Return (X, Y) of the center of cell containing provided text 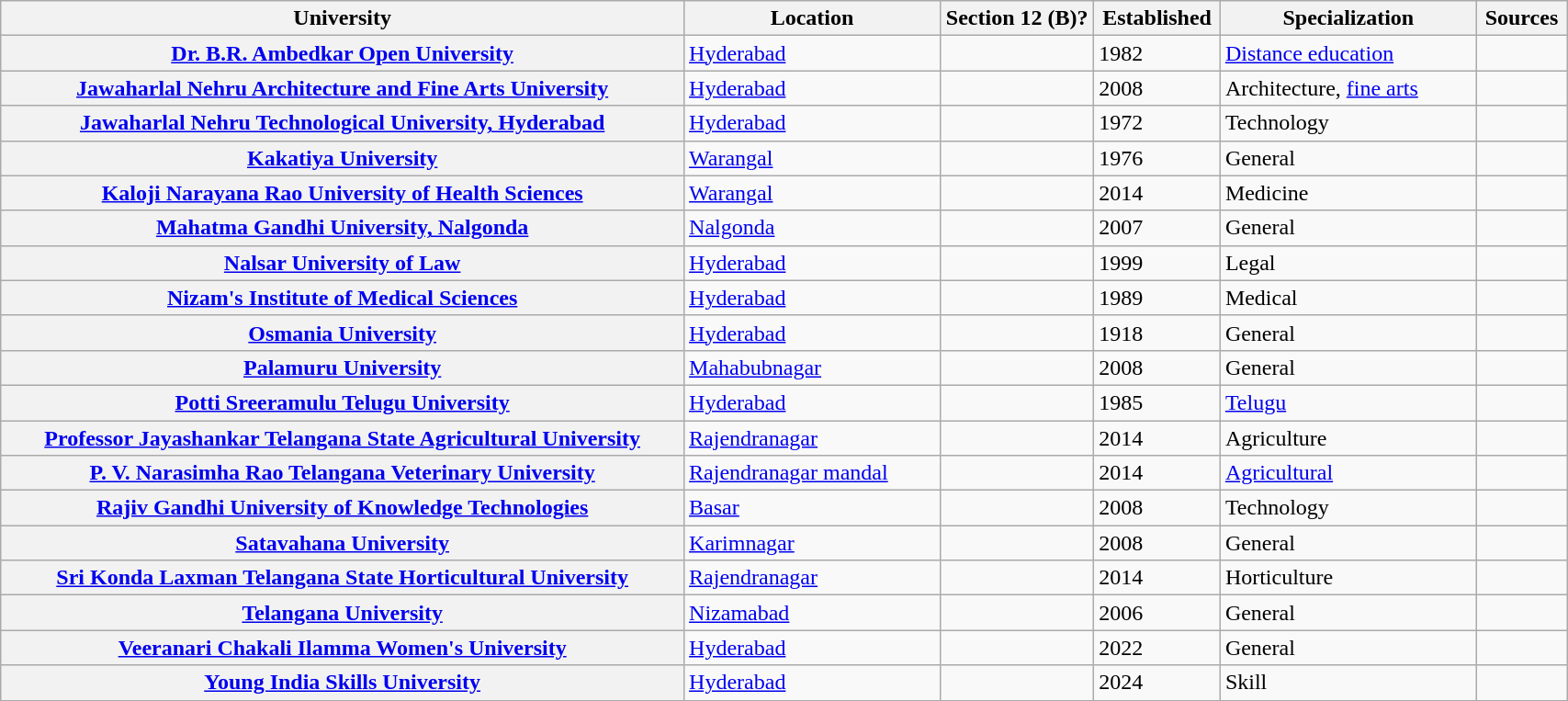
Location (812, 18)
Telangana University (343, 613)
Medicine (1348, 193)
1985 (1157, 402)
1976 (1157, 158)
1918 (1157, 333)
Jawaharlal Nehru Technological University, Hyderabad (343, 123)
Horticulture (1348, 578)
1999 (1157, 263)
1982 (1157, 53)
Architecture, fine arts (1348, 88)
Rajendranagar mandal (812, 473)
Telugu (1348, 402)
Palamuru University (343, 367)
1989 (1157, 298)
Nizam's Institute of Medical Sciences (343, 298)
Established (1157, 18)
Skill (1348, 683)
Legal (1348, 263)
Kakatiya University (343, 158)
University (343, 18)
Specialization (1348, 18)
Mahabubnagar (812, 367)
Sri Konda Laxman Telangana State Horticultural University (343, 578)
Karimnagar (812, 543)
Nalgonda (812, 228)
Section 12 (B)? (1016, 18)
Basar (812, 508)
Satavahana University (343, 543)
Nalsar University of Law (343, 263)
Jawaharlal Nehru Architecture and Fine Arts University (343, 88)
Kaloji Narayana Rao University of Health Sciences (343, 193)
2006 (1157, 613)
2007 (1157, 228)
2024 (1157, 683)
Young India Skills University (343, 683)
Sources (1521, 18)
Rajiv Gandhi University of Knowledge Technologies (343, 508)
1972 (1157, 123)
Veeranari Chakali Ilamma Women's University (343, 648)
Agricultural (1348, 473)
Potti Sreeramulu Telugu University (343, 402)
2022 (1157, 648)
Agriculture (1348, 438)
Medical (1348, 298)
P. V. Narasimha Rao Telangana Veterinary University (343, 473)
Professor Jayashankar Telangana State Agricultural University (343, 438)
Mahatma Gandhi University, Nalgonda (343, 228)
Osmania University (343, 333)
Nizamabad (812, 613)
Distance education (1348, 53)
Dr. B.R. Ambedkar Open University (343, 53)
